From the cell containing the given text, extract its center point as (X, Y) coordinate. 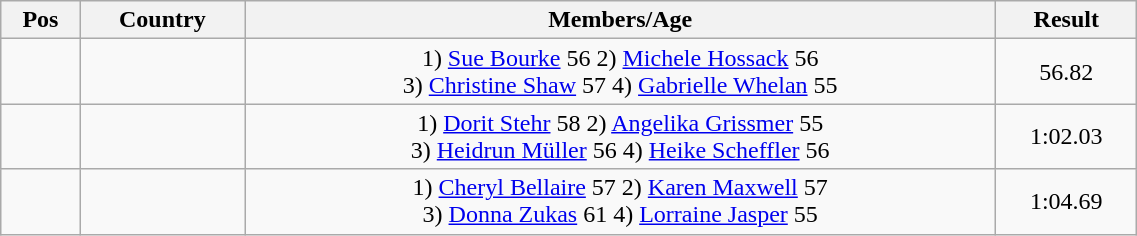
1:04.69 (1066, 202)
1) Dorit Stehr 58 2) Angelika Grissmer 553) Heidrun Müller 56 4) Heike Scheffler 56 (620, 136)
Pos (40, 20)
Country (162, 20)
Members/Age (620, 20)
Result (1066, 20)
1) Cheryl Bellaire 57 2) Karen Maxwell 573) Donna Zukas 61 4) Lorraine Jasper 55 (620, 202)
1) Sue Bourke 56 2) Michele Hossack 563) Christine Shaw 57 4) Gabrielle Whelan 55 (620, 72)
56.82 (1066, 72)
1:02.03 (1066, 136)
